Locate the cell with the specified text and output its (X, Y) center coordinate. 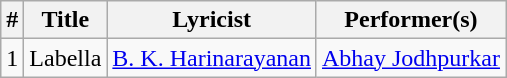
Labella (66, 58)
B. K. Harinarayanan (212, 58)
Abhay Jodhpurkar (410, 58)
Title (66, 20)
Lyricist (212, 20)
Performer(s) (410, 20)
# (12, 20)
1 (12, 58)
